Detect which cell encompasses the target text, then output its [X, Y] center coordinate. 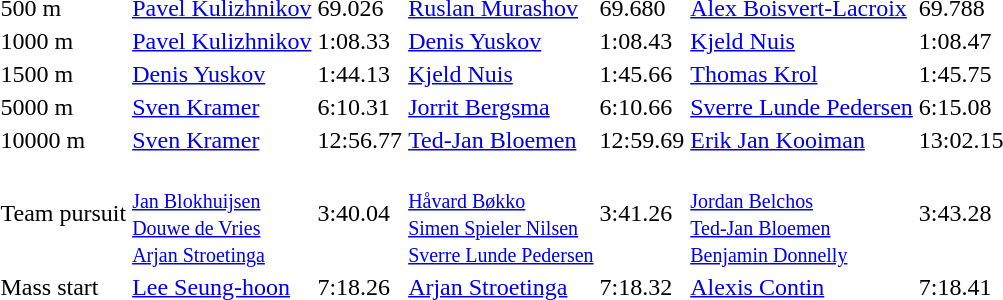
6:10.31 [360, 107]
12:59.69 [642, 140]
Erik Jan Kooiman [802, 140]
1:08.33 [360, 41]
1:45.66 [642, 74]
12:56.77 [360, 140]
Jordan BelchosTed-Jan BloemenBenjamin Donnelly [802, 214]
1:44.13 [360, 74]
Sverre Lunde Pedersen [802, 107]
6:10.66 [642, 107]
3:40.04 [360, 214]
Pavel Kulizhnikov [222, 41]
Thomas Krol [802, 74]
Håvard BøkkoSimen Spieler NilsenSverre Lunde Pedersen [501, 214]
Ted-Jan Bloemen [501, 140]
1:08.43 [642, 41]
Jan BlokhuijsenDouwe de VriesArjan Stroetinga [222, 214]
3:41.26 [642, 214]
Jorrit Bergsma [501, 107]
